Output the (X, Y) coordinate of the center of the cell containing the given text.  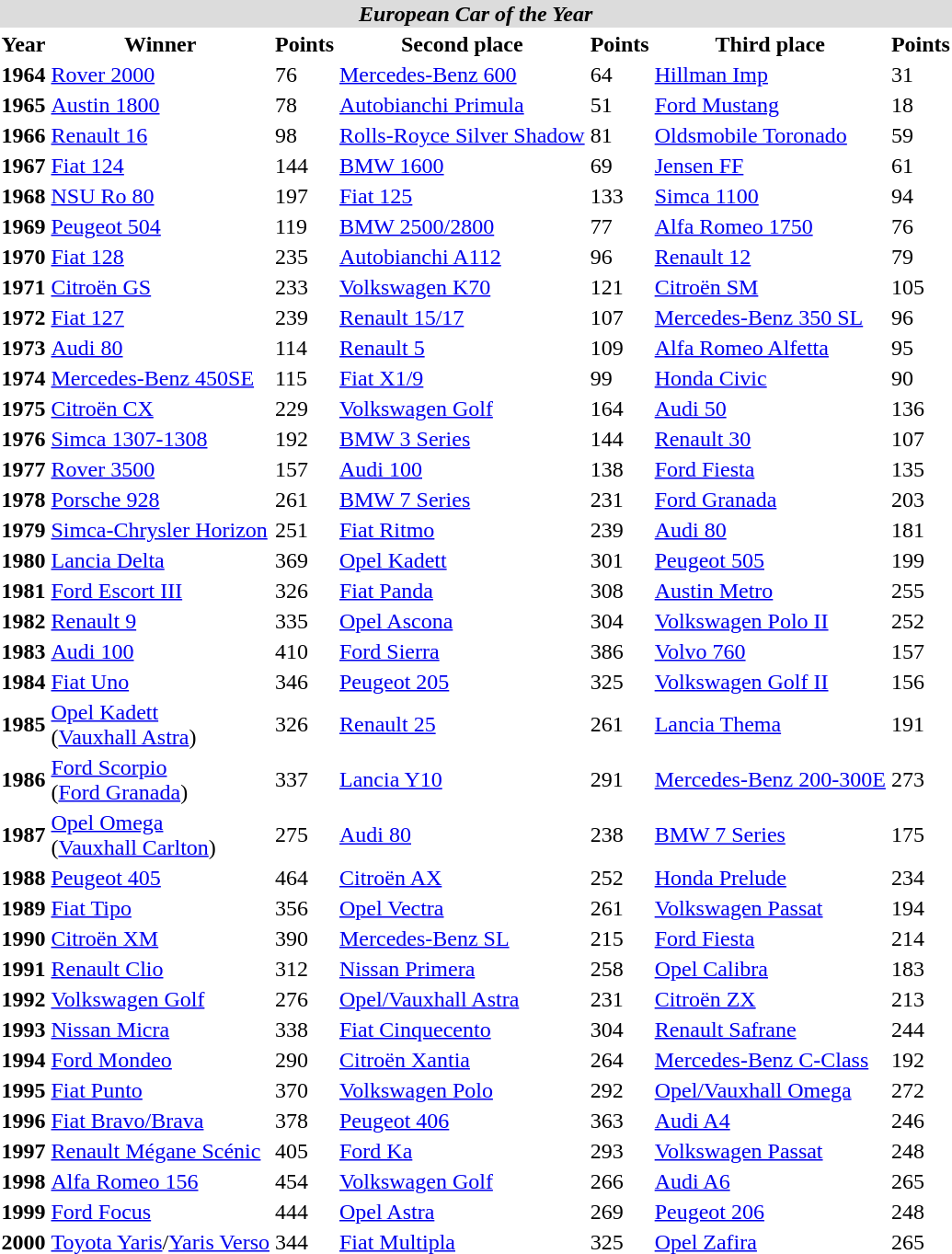
272 (920, 1090)
Alfa Romeo Alfetta (770, 348)
Rolls-Royce Silver Shadow (463, 135)
181 (920, 530)
194 (920, 908)
276 (304, 999)
244 (920, 1030)
1992 (24, 999)
203 (920, 500)
Mercedes-Benz SL (463, 938)
51 (620, 105)
Mercedes-Benz C-Class (770, 1060)
Opel/Vauxhall Omega (770, 1090)
369 (304, 560)
Honda Civic (770, 378)
235 (304, 257)
Fiat Cinquecento (463, 1030)
Opel/Vauxhall Astra (463, 999)
197 (304, 196)
Oldsmobile Toronado (770, 135)
BMW 2500/2800 (463, 226)
Rover 3500 (160, 469)
Third place (770, 44)
410 (304, 651)
Nissan Micra (160, 1030)
Renault 9 (160, 621)
1999 (24, 1212)
335 (304, 621)
Second place (463, 44)
121 (620, 287)
European Car of the Year (476, 14)
1980 (24, 560)
1985 (24, 725)
Autobianchi A112 (463, 257)
Volkswagen Golf II (770, 682)
1967 (24, 166)
Lancia Y10 (463, 780)
175 (920, 835)
Renault 16 (160, 135)
292 (620, 1090)
Porsche 928 (160, 500)
Volkswagen K70 (463, 287)
Fiat Uno (160, 682)
81 (620, 135)
Mercedes-Benz 450SE (160, 378)
312 (304, 969)
Citroën CX (160, 408)
1968 (24, 196)
1972 (24, 317)
Fiat 128 (160, 257)
Citroën AX (463, 878)
1991 (24, 969)
1978 (24, 500)
1976 (24, 439)
114 (304, 348)
Audi 50 (770, 408)
246 (920, 1121)
BMW 3 Series (463, 439)
1996 (24, 1121)
234 (920, 878)
338 (304, 1030)
386 (620, 651)
1994 (24, 1060)
Audi A4 (770, 1121)
Autobianchi Primula (463, 105)
119 (304, 226)
156 (920, 682)
Nissan Primera (463, 969)
Lancia Thema (770, 725)
Ford Granada (770, 500)
64 (620, 75)
Ford Scorpio(Ford Granada) (160, 780)
1990 (24, 938)
Fiat X1/9 (463, 378)
Fiat Panda (463, 591)
31 (920, 75)
199 (920, 560)
Hillman Imp (770, 75)
405 (304, 1151)
1970 (24, 257)
213 (920, 999)
1965 (24, 105)
Simca-Chrysler Horizon (160, 530)
Fiat 125 (463, 196)
99 (620, 378)
Opel Astra (463, 1212)
454 (304, 1181)
1964 (24, 75)
61 (920, 166)
78 (304, 105)
1971 (24, 287)
1974 (24, 378)
Peugeot 206 (770, 1212)
Opel Omega(Vauxhall Carlton) (160, 835)
Renault 15/17 (463, 317)
Fiat Ritmo (463, 530)
1973 (24, 348)
Ford Escort III (160, 591)
183 (920, 969)
Fiat Tipo (160, 908)
308 (620, 591)
291 (620, 780)
1975 (24, 408)
390 (304, 938)
1966 (24, 135)
Opel Calibra (770, 969)
Alfa Romeo 1750 (770, 226)
79 (920, 257)
266 (620, 1181)
258 (620, 969)
Renault Mégane Scénic (160, 1151)
233 (304, 287)
Volvo 760 (770, 651)
Citroën SM (770, 287)
Peugeot 504 (160, 226)
214 (920, 938)
Ford Mondeo (160, 1060)
Peugeot 406 (463, 1121)
136 (920, 408)
Lancia Delta (160, 560)
Simca 1307-1308 (160, 439)
290 (304, 1060)
Opel Kadett(Vauxhall Astra) (160, 725)
1986 (24, 780)
Fiat Bravo/Brava (160, 1121)
1987 (24, 835)
Fiat 124 (160, 166)
Fiat 127 (160, 317)
229 (304, 408)
Renault 12 (770, 257)
94 (920, 196)
Jensen FF (770, 166)
Peugeot 405 (160, 878)
370 (304, 1090)
Renault 25 (463, 725)
Mercedes-Benz 350 SL (770, 317)
NSU Ro 80 (160, 196)
Year (24, 44)
Citroën GS (160, 287)
164 (620, 408)
264 (620, 1060)
Fiat Punto (160, 1090)
378 (304, 1121)
444 (304, 1212)
238 (620, 835)
255 (920, 591)
Winner (160, 44)
59 (920, 135)
Opel Ascona (463, 621)
Alfa Romeo 156 (160, 1181)
1984 (24, 682)
1982 (24, 621)
275 (304, 835)
251 (304, 530)
1969 (24, 226)
Ford Ka (463, 1151)
Volkswagen Polo (463, 1090)
346 (304, 682)
1977 (24, 469)
1989 (24, 908)
1997 (24, 1151)
215 (620, 938)
Opel Vectra (463, 908)
Ford Focus (160, 1212)
265 (920, 1181)
115 (304, 378)
1995 (24, 1090)
138 (620, 469)
337 (304, 780)
301 (620, 560)
Renault Safrane (770, 1030)
Rover 2000 (160, 75)
273 (920, 780)
77 (620, 226)
Peugeot 205 (463, 682)
Austin Metro (770, 591)
Citroën ZX (770, 999)
1998 (24, 1181)
Mercedes-Benz 600 (463, 75)
363 (620, 1121)
95 (920, 348)
Citroën XM (160, 938)
133 (620, 196)
90 (920, 378)
1988 (24, 878)
293 (620, 1151)
Volkswagen Polo II (770, 621)
Audi A6 (770, 1181)
Renault 5 (463, 348)
464 (304, 878)
Simca 1100 (770, 196)
Ford Sierra (463, 651)
Ford Mustang (770, 105)
356 (304, 908)
Austin 1800 (160, 105)
135 (920, 469)
325 (620, 682)
109 (620, 348)
Renault Clio (160, 969)
1993 (24, 1030)
1983 (24, 651)
269 (620, 1212)
98 (304, 135)
Mercedes-Benz 200-300E (770, 780)
Citroën Xantia (463, 1060)
Renault 30 (770, 439)
Opel Kadett (463, 560)
1979 (24, 530)
Peugeot 505 (770, 560)
BMW 1600 (463, 166)
105 (920, 287)
Honda Prelude (770, 878)
191 (920, 725)
1981 (24, 591)
69 (620, 166)
18 (920, 105)
